Search for the cell housing the specified text and yield its (x, y) center coordinate. 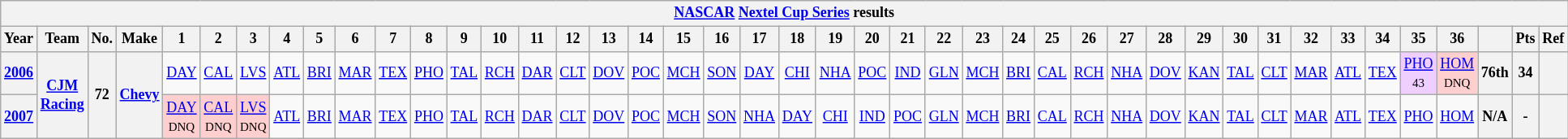
Chevy (139, 94)
9 (464, 39)
35 (1419, 39)
Year (19, 39)
2006 (19, 73)
4 (287, 39)
22 (944, 39)
NASCAR Nextel Cup Series results (785, 13)
14 (646, 39)
11 (537, 39)
7 (393, 39)
2 (219, 39)
CALDNQ (219, 117)
N/A (1495, 117)
31 (1275, 39)
Team (62, 39)
- (1526, 117)
26 (1089, 39)
20 (872, 39)
24 (1018, 39)
19 (835, 39)
32 (1311, 39)
3 (253, 39)
12 (572, 39)
Pts (1526, 39)
21 (908, 39)
CJM Racing (62, 94)
28 (1165, 39)
16 (722, 39)
No. (102, 39)
13 (609, 39)
2007 (19, 117)
1 (182, 39)
15 (683, 39)
5 (319, 39)
17 (760, 39)
8 (430, 39)
HOM (1458, 117)
6 (355, 39)
Ref (1553, 39)
76th (1495, 73)
PHO43 (1419, 73)
23 (983, 39)
LVSDNQ (253, 117)
36 (1458, 39)
72 (102, 94)
DAYDNQ (182, 117)
25 (1052, 39)
33 (1348, 39)
29 (1204, 39)
HOMDNQ (1458, 73)
27 (1127, 39)
18 (797, 39)
10 (499, 39)
30 (1240, 39)
Make (139, 39)
LVS (253, 73)
